Return the [x, y] coordinate for the center point of the cell that contains the specified text.  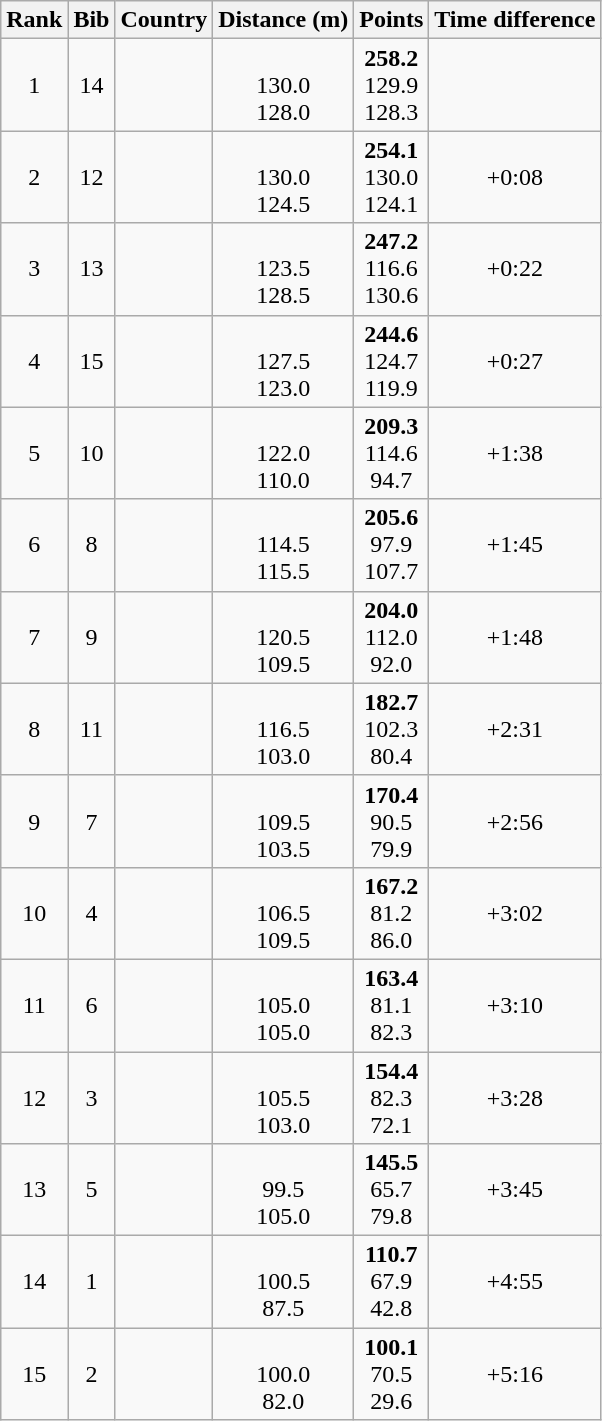
100.587.5 [284, 1282]
163.481.182.3 [392, 1005]
154.482.372.1 [392, 1098]
114.5115.5 [284, 545]
Points [392, 20]
105.5103.0 [284, 1098]
+0:22 [515, 269]
Time difference [515, 20]
+4:55 [515, 1282]
122.0110.0 [284, 453]
100.170.529.6 [392, 1374]
Bib [92, 20]
+0:27 [515, 361]
+1:38 [515, 453]
+1:48 [515, 637]
116.5103.0 [284, 729]
105.0105.0 [284, 1005]
+1:45 [515, 545]
127.5123.0 [284, 361]
130.0128.0 [284, 85]
Rank [34, 20]
109.5103.5 [284, 821]
170.490.579.9 [392, 821]
247.2116.6130.6 [392, 269]
+3:02 [515, 913]
244.6124.7119.9 [392, 361]
130.0124.5 [284, 177]
+0:08 [515, 177]
+2:31 [515, 729]
120.5109.5 [284, 637]
123.5128.5 [284, 269]
205.697.9107.7 [392, 545]
254.1130.0124.1 [392, 177]
+3:45 [515, 1190]
100.082.0 [284, 1374]
145.565.779.8 [392, 1190]
Country [164, 20]
106.5109.5 [284, 913]
167.281.286.0 [392, 913]
110.767.942.8 [392, 1282]
209.3114.694.7 [392, 453]
204.0112.092.0 [392, 637]
+3:28 [515, 1098]
99.5105.0 [284, 1190]
+3:10 [515, 1005]
258.2129.9128.3 [392, 85]
Distance (m) [284, 20]
+5:16 [515, 1374]
182.7102.380.4 [392, 729]
+2:56 [515, 821]
